Capture the cell that displays the provided text and extract its [X, Y] central coordinate. 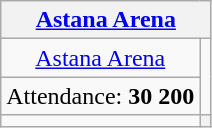
Attendance: 30 200 [100, 96]
